Return [X, Y] of the center of cell containing provided text 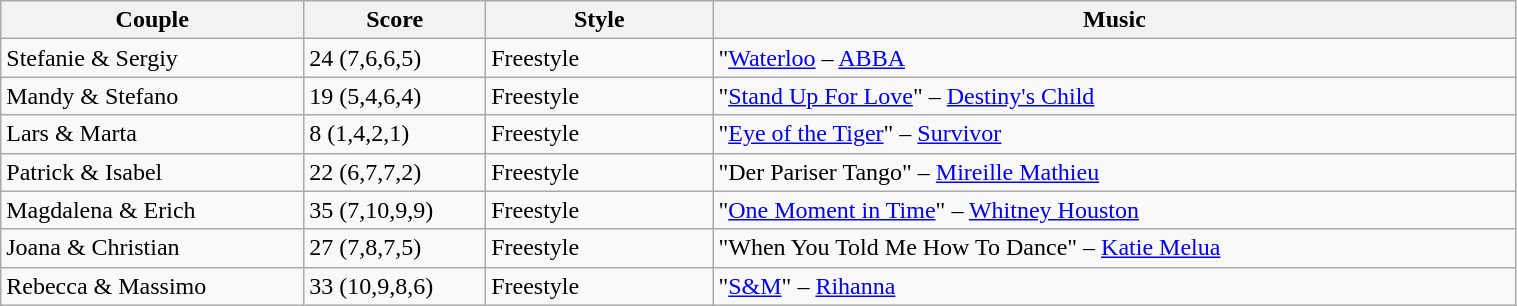
Score [395, 20]
"One Moment in Time" – Whitney Houston [1114, 210]
Stefanie & Sergiy [152, 58]
Style [600, 20]
8 (1,4,2,1) [395, 134]
Couple [152, 20]
"Stand Up For Love" – Destiny's Child [1114, 96]
Lars & Marta [152, 134]
"Eye of the Tiger" – Survivor [1114, 134]
Magdalena & Erich [152, 210]
Mandy & Stefano [152, 96]
33 (10,9,8,6) [395, 286]
"Waterloo – ABBA [1114, 58]
22 (6,7,7,2) [395, 172]
24 (7,6,6,5) [395, 58]
27 (7,8,7,5) [395, 248]
"When You Told Me How To Dance" – Katie Melua [1114, 248]
19 (5,4,6,4) [395, 96]
Joana & Christian [152, 248]
"Der Pariser Tango" – Mireille Mathieu [1114, 172]
Patrick & Isabel [152, 172]
"S&M" – Rihanna [1114, 286]
Rebecca & Massimo [152, 286]
35 (7,10,9,9) [395, 210]
Music [1114, 20]
